Return [x, y] of the center of cell containing provided text 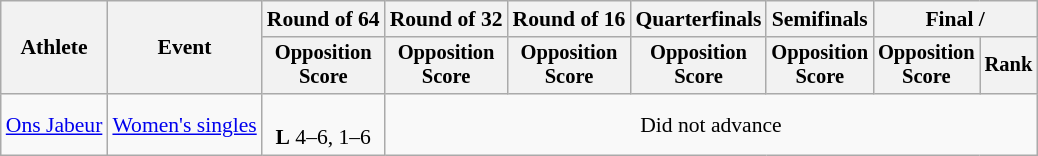
Round of 64 [324, 19]
Event [184, 48]
Women's singles [184, 124]
Round of 16 [570, 19]
L 4–6, 1–6 [324, 124]
Ons Jabeur [54, 124]
Rank [1009, 66]
Quarterfinals [698, 19]
Final / [955, 19]
Semifinals [820, 19]
Round of 32 [446, 19]
Did not advance [712, 124]
Athlete [54, 48]
